Search for the cell housing the specified text and yield its (x, y) center coordinate. 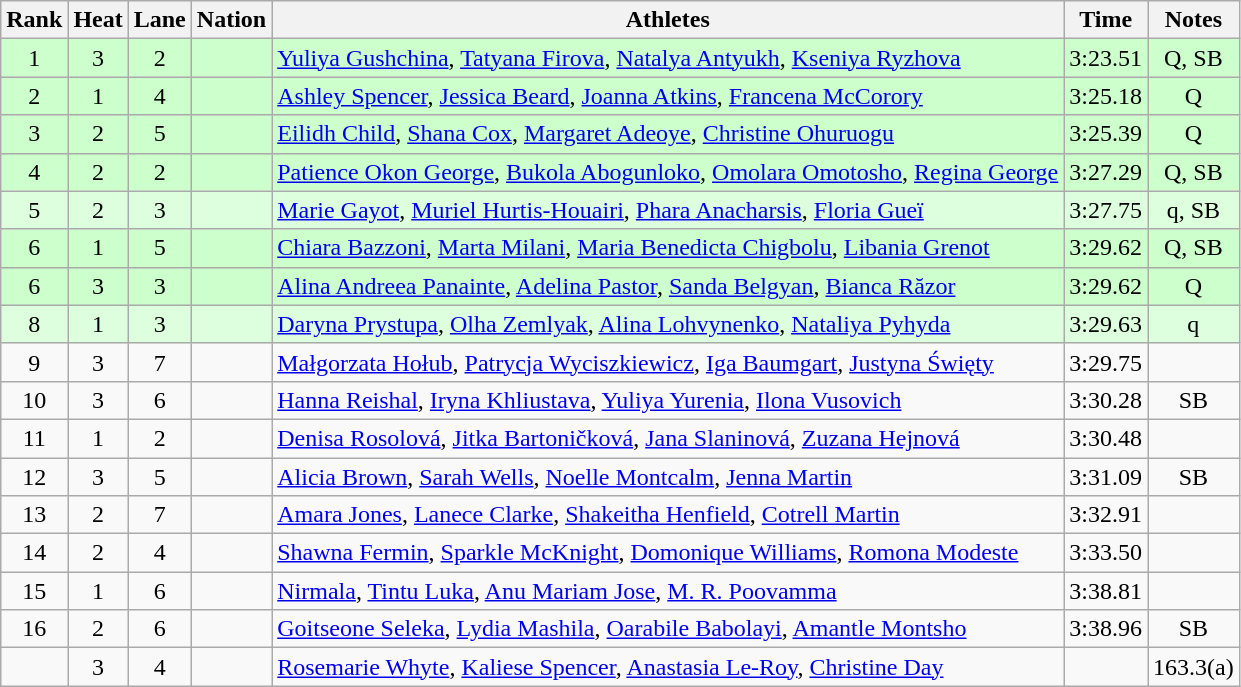
11 (34, 438)
Nirmala, Tintu Luka, Anu Mariam Jose, M. R. Poovamma (668, 591)
3:25.39 (1106, 134)
Denisa Rosolová, Jitka Bartoničková, Jana Slaninová, Zuzana Hejnová (668, 438)
163.3(a) (1194, 667)
Goitseone Seleka, Lydia Mashila, Oarabile Babolayi, Amantle Montsho (668, 629)
Marie Gayot, Muriel Hurtis-Houairi, Phara Anacharsis, Floria Gueï (668, 210)
3:33.50 (1106, 553)
Rank (34, 20)
3:27.29 (1106, 172)
15 (34, 591)
Patience Okon George, Bukola Abogunloko, Omolara Omotosho, Regina George (668, 172)
14 (34, 553)
Heat (98, 20)
12 (34, 477)
Notes (1194, 20)
q (1194, 324)
13 (34, 515)
3:30.28 (1106, 400)
9 (34, 362)
3:31.09 (1106, 477)
Nation (231, 20)
Amara Jones, Lanece Clarke, Shakeitha Henfield, Cotrell Martin (668, 515)
3:23.51 (1106, 58)
3:27.75 (1106, 210)
3:25.18 (1106, 96)
Chiara Bazzoni, Marta Milani, Maria Benedicta Chigbolu, Libania Grenot (668, 248)
3:38.96 (1106, 629)
Athletes (668, 20)
Eilidh Child, Shana Cox, Margaret Adeoye, Christine Ohuruogu (668, 134)
Daryna Prystupa, Olha Zemlyak, Alina Lohvynenko, Nataliya Pyhyda (668, 324)
Time (1106, 20)
3:30.48 (1106, 438)
3:29.63 (1106, 324)
10 (34, 400)
Yuliya Gushchina, Tatyana Firova, Natalya Antyukh, Kseniya Ryzhova (668, 58)
Ashley Spencer, Jessica Beard, Joanna Atkins, Francena McCorory (668, 96)
Alina Andreea Panainte, Adelina Pastor, Sanda Belgyan, Bianca Răzor (668, 286)
Lane (160, 20)
3:38.81 (1106, 591)
Shawna Fermin, Sparkle McKnight, Domonique Williams, Romona Modeste (668, 553)
Alicia Brown, Sarah Wells, Noelle Montcalm, Jenna Martin (668, 477)
Rosemarie Whyte, Kaliese Spencer, Anastasia Le-Roy, Christine Day (668, 667)
Małgorzata Hołub, Patrycja Wyciszkiewicz, Iga Baumgart, Justyna Święty (668, 362)
q, SB (1194, 210)
3:32.91 (1106, 515)
8 (34, 324)
Hanna Reishal, Iryna Khliustava, Yuliya Yurenia, Ilona Vusovich (668, 400)
3:29.75 (1106, 362)
16 (34, 629)
